Scan for the cell matching the given text and deliver its [x, y] coordinate at center. 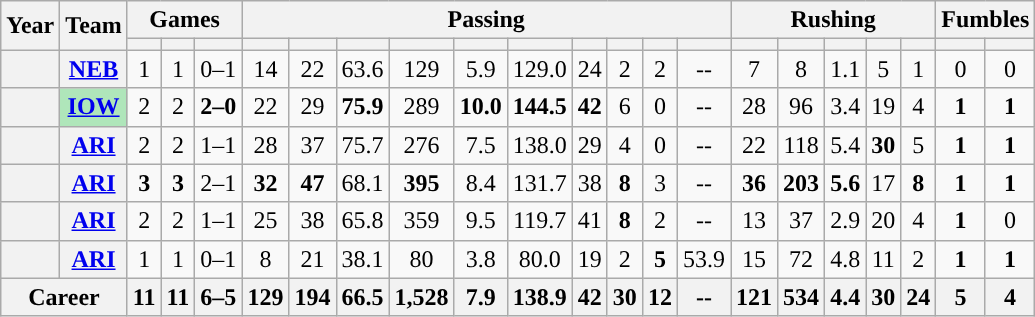
41 [590, 221]
Team [94, 26]
6–5 [218, 297]
IOW [94, 107]
20 [884, 221]
118 [802, 145]
72 [802, 259]
21 [312, 259]
66.5 [362, 297]
359 [422, 221]
Games [184, 20]
138.9 [540, 297]
17 [884, 183]
276 [422, 145]
80 [422, 259]
2–1 [218, 183]
395 [422, 183]
4.4 [846, 297]
32 [266, 183]
47 [312, 183]
144.5 [540, 107]
15 [754, 259]
2–0 [218, 107]
2.9 [846, 221]
Passing [486, 20]
121 [754, 297]
9.5 [480, 221]
80.0 [540, 259]
10.0 [480, 107]
289 [422, 107]
Career [64, 297]
3.4 [846, 107]
7.5 [480, 145]
63.6 [362, 69]
38.1 [362, 259]
1.1 [846, 69]
5.9 [480, 69]
12 [660, 297]
Fumbles [986, 20]
75.9 [362, 107]
65.8 [362, 221]
36 [754, 183]
1,528 [422, 297]
6 [624, 107]
8.4 [480, 183]
7 [754, 69]
5.6 [846, 183]
4.8 [846, 259]
203 [802, 183]
75.7 [362, 145]
7.9 [480, 297]
53.9 [704, 259]
25 [266, 221]
131.7 [540, 183]
96 [802, 107]
14 [266, 69]
NEB [94, 69]
13 [754, 221]
119.7 [540, 221]
Rushing [832, 20]
68.1 [362, 183]
5.4 [846, 145]
129.0 [540, 69]
138.0 [540, 145]
194 [312, 297]
Year [30, 26]
3.8 [480, 259]
534 [802, 297]
